For the text-containing cell, return its midpoint in [x, y] coordinate format. 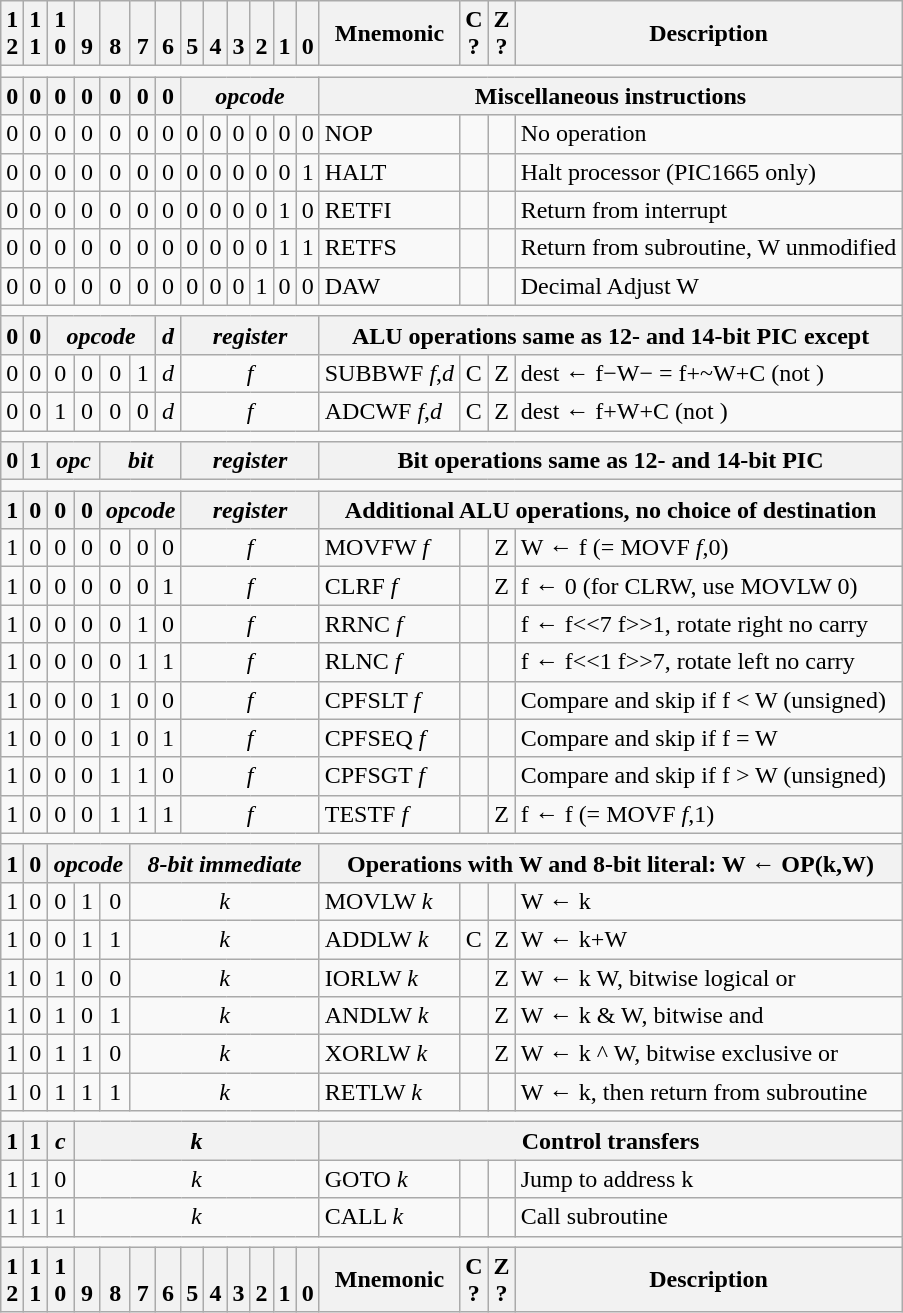
Bit operations same as 12- and 14-bit PIC [610, 461]
f ← f<<1 f>>7, rotate left no carry [708, 662]
ADCWF f,d [389, 411]
MOVLW k [389, 901]
Call subroutine [708, 1217]
W ← k+W [708, 939]
ALU operations same as 12- and 14-bit PIC except [610, 335]
Operations with W and 8-bit literal: W ← OP(k,W) [610, 863]
HALT [389, 172]
CPFSLT f [389, 700]
Compare and skip if f = W [708, 738]
Miscellaneous instructions [610, 96]
CPFSGT f [389, 776]
No operation [708, 134]
IORLW k [389, 977]
GOTO k [389, 1179]
bit [140, 461]
RETFS [389, 248]
Decimal Adjust W [708, 286]
Return from subroutine, W unmodified [708, 248]
Additional ALU operations, no choice of destination [610, 510]
ANDLW k [389, 1016]
f ← f<<7 f>>1, rotate right no carry [708, 624]
DAW [389, 286]
TESTF f [389, 814]
W ← k, then return from subroutine [708, 1092]
W ← f (= MOVF f,0) [708, 548]
ADDLW k [389, 939]
f ← 0 (for CLRW, use MOVLW 0) [708, 586]
RETLW k [389, 1092]
Jump to address k [708, 1179]
CPFSEQ f [389, 738]
RLNC f [389, 662]
W ← k [708, 901]
opc [74, 461]
Halt processor (PIC1665 only) [708, 172]
dest ← f−W− = f+~W+C (not ) [708, 373]
Compare and skip if f > W (unsigned) [708, 776]
f ← f (= MOVF f,1) [708, 814]
8-bit immediate [224, 863]
RETFI [389, 210]
W ← k W, bitwise logical or [708, 977]
CLRF f [389, 586]
SUBBWF f,d [389, 373]
W ← k ^ W, bitwise exclusive or [708, 1054]
Compare and skip if f < W (unsigned) [708, 700]
MOVFW f [389, 548]
Control transfers [610, 1141]
RRNC f [389, 624]
XORLW k [389, 1054]
Return from interrupt [708, 210]
c [60, 1141]
CALL k [389, 1217]
NOP [389, 134]
dest ← f+W+C (not ) [708, 411]
W ← k & W, bitwise and [708, 1016]
